Identify which cell holds the provided text, then report its (X, Y) central coordinate. 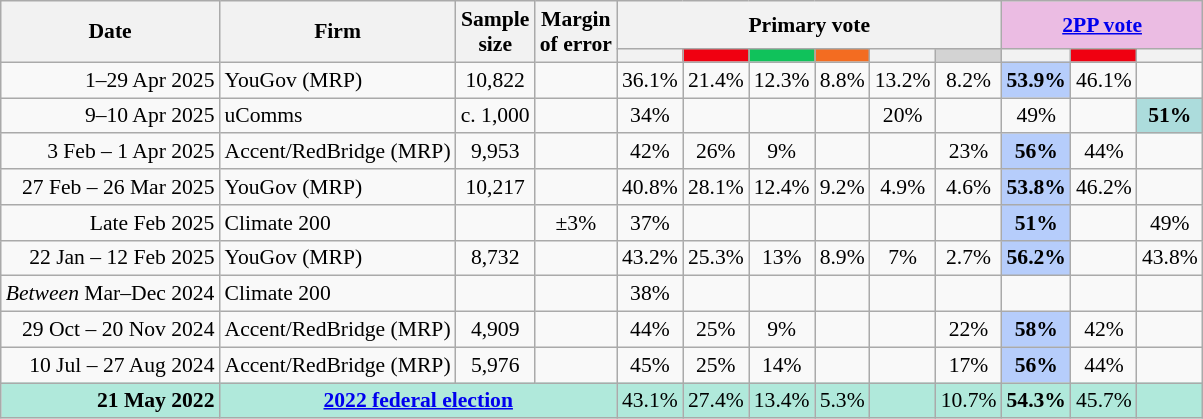
20% (903, 116)
21.4% (716, 80)
22% (969, 330)
4.6% (969, 187)
8.2% (969, 80)
Date (110, 32)
2022 federal election (418, 401)
10.7% (969, 401)
54.3% (1036, 401)
3 Feb – 1 Apr 2025 (110, 152)
46.1% (1104, 80)
29 Oct – 20 Nov 2024 (110, 330)
37% (650, 223)
9–10 Apr 2025 (110, 116)
12.4% (782, 187)
22 Jan – 12 Feb 2025 (110, 258)
23% (969, 152)
Samplesize (496, 32)
53.9% (1036, 80)
56.2% (1036, 258)
43.1% (650, 401)
8.9% (842, 258)
10,217 (496, 187)
13.4% (782, 401)
2PP vote (1102, 25)
27 Feb – 26 Mar 2025 (110, 187)
12.3% (782, 80)
uComms (337, 116)
14% (782, 365)
Between Mar–Dec 2024 (110, 294)
Firm (337, 32)
26% (716, 152)
2.7% (969, 258)
5,976 (496, 365)
21 May 2022 (110, 401)
40.8% (650, 187)
38% (650, 294)
45% (650, 365)
9,953 (496, 152)
43.2% (650, 258)
7% (903, 258)
1–29 Apr 2025 (110, 80)
8.8% (842, 80)
53.8% (1036, 187)
17% (969, 365)
10,822 (496, 80)
8,732 (496, 258)
36.1% (650, 80)
Late Feb 2025 (110, 223)
46.2% (1104, 187)
25.3% (716, 258)
4,909 (496, 330)
±3% (576, 223)
43.8% (1170, 258)
58% (1036, 330)
Marginof error (576, 32)
9.2% (842, 187)
10 Jul – 27 Aug 2024 (110, 365)
45.7% (1104, 401)
Primary vote (810, 25)
28.1% (716, 187)
c. 1,000 (496, 116)
4.9% (903, 187)
27.4% (716, 401)
5.3% (842, 401)
13.2% (903, 80)
13% (782, 258)
34% (650, 116)
